Capture the cell that displays the provided text and extract its [X, Y] central coordinate. 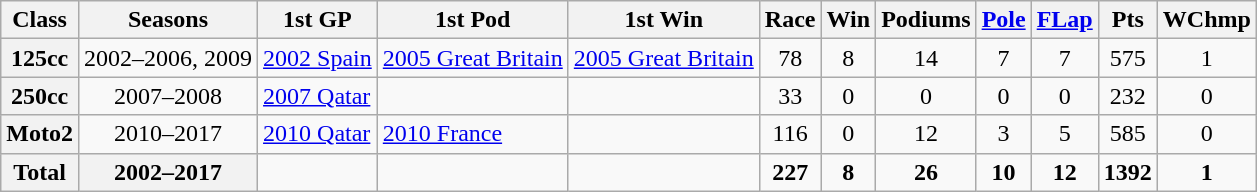
Moto2 [40, 134]
78 [790, 58]
2002–2006, 2009 [168, 58]
WChmp [1206, 20]
10 [1004, 172]
575 [1128, 58]
3 [1004, 134]
Total [40, 172]
2002–2017 [168, 172]
Win [848, 20]
1st GP [318, 20]
Race [790, 20]
5 [1064, 134]
232 [1128, 96]
1392 [1128, 172]
Pts [1128, 20]
Seasons [168, 20]
125cc [40, 58]
Pole [1004, 20]
250cc [40, 96]
33 [790, 96]
2010 France [472, 134]
585 [1128, 134]
1st Pod [472, 20]
FLap [1064, 20]
116 [790, 134]
227 [790, 172]
Podiums [926, 20]
26 [926, 172]
2010–2017 [168, 134]
14 [926, 58]
1st Win [664, 20]
2002 Spain [318, 58]
2007–2008 [168, 96]
2010 Qatar [318, 134]
2007 Qatar [318, 96]
Class [40, 20]
